Extract the (X, Y) coordinate from the center of the cell holding the provided text.  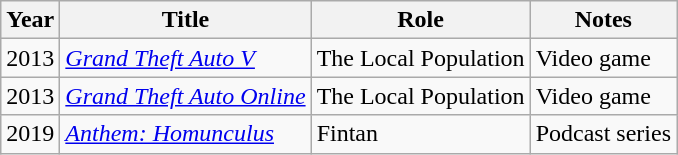
2019 (30, 134)
Notes (603, 20)
Podcast series (603, 134)
Fintan (420, 134)
Grand Theft Auto V (186, 58)
Title (186, 20)
Anthem: Homunculus (186, 134)
Role (420, 20)
Grand Theft Auto Online (186, 96)
Year (30, 20)
